Determine the [x, y] coordinate at the center of the cell enclosing the given text.  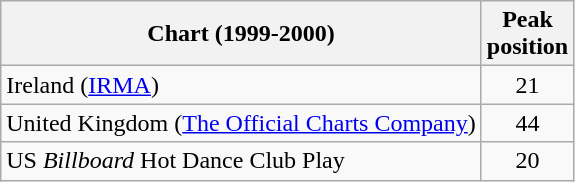
Peakposition [527, 34]
US Billboard Hot Dance Club Play [242, 161]
Ireland (IRMA) [242, 85]
United Kingdom (The Official Charts Company) [242, 123]
Chart (1999-2000) [242, 34]
20 [527, 161]
44 [527, 123]
21 [527, 85]
